From the cell containing the given text, extract its center point as [x, y] coordinate. 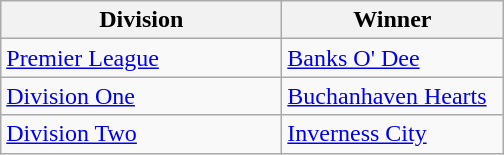
Inverness City [392, 134]
Division [142, 20]
Division One [142, 96]
Premier League [142, 58]
Banks O' Dee [392, 58]
Buchanhaven Hearts [392, 96]
Division Two [142, 134]
Winner [392, 20]
